For the text-containing cell, return its midpoint in (X, Y) coordinate format. 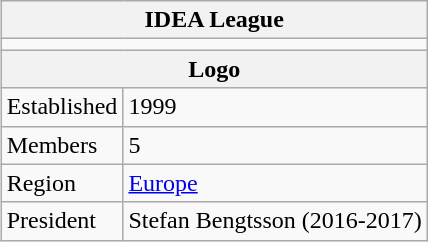
1999 (275, 107)
Members (62, 145)
Logo (214, 69)
5 (275, 145)
IDEA League (214, 20)
Europe (275, 183)
Region (62, 183)
Established (62, 107)
President (62, 221)
Stefan Bengtsson (2016-2017) (275, 221)
